Detect which cell encompasses the target text, then output its [x, y] center coordinate. 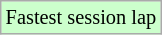
Fastest session lap [81, 17]
